For the text-containing cell, return its midpoint in [x, y] coordinate format. 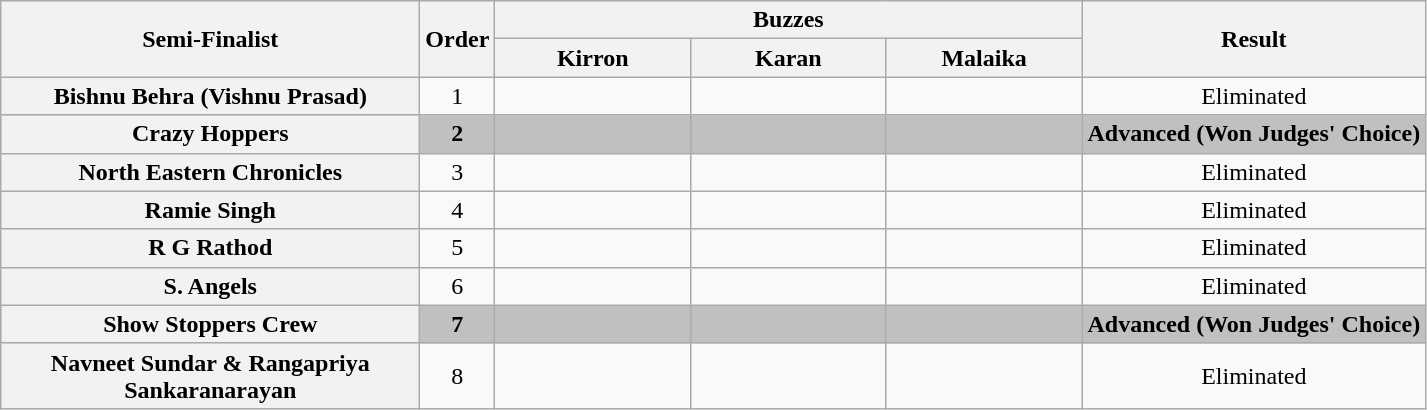
Crazy Hoppers [210, 134]
Bishnu Behra (Vishnu Prasad) [210, 96]
3 [458, 172]
Ramie Singh [210, 210]
4 [458, 210]
6 [458, 286]
R G Rathod [210, 248]
Order [458, 39]
Malaika [984, 58]
1 [458, 96]
S. Angels [210, 286]
Result [1254, 39]
7 [458, 324]
North Eastern Chronicles [210, 172]
Buzzes [788, 20]
Karan [789, 58]
Kirron [593, 58]
Show Stoppers Crew [210, 324]
Semi-Finalist [210, 39]
5 [458, 248]
2 [458, 134]
Navneet Sundar & Rangapriya Sankaranarayan [210, 376]
8 [458, 376]
